Provide the [X, Y] coordinate of the cell's center where the given text is located.  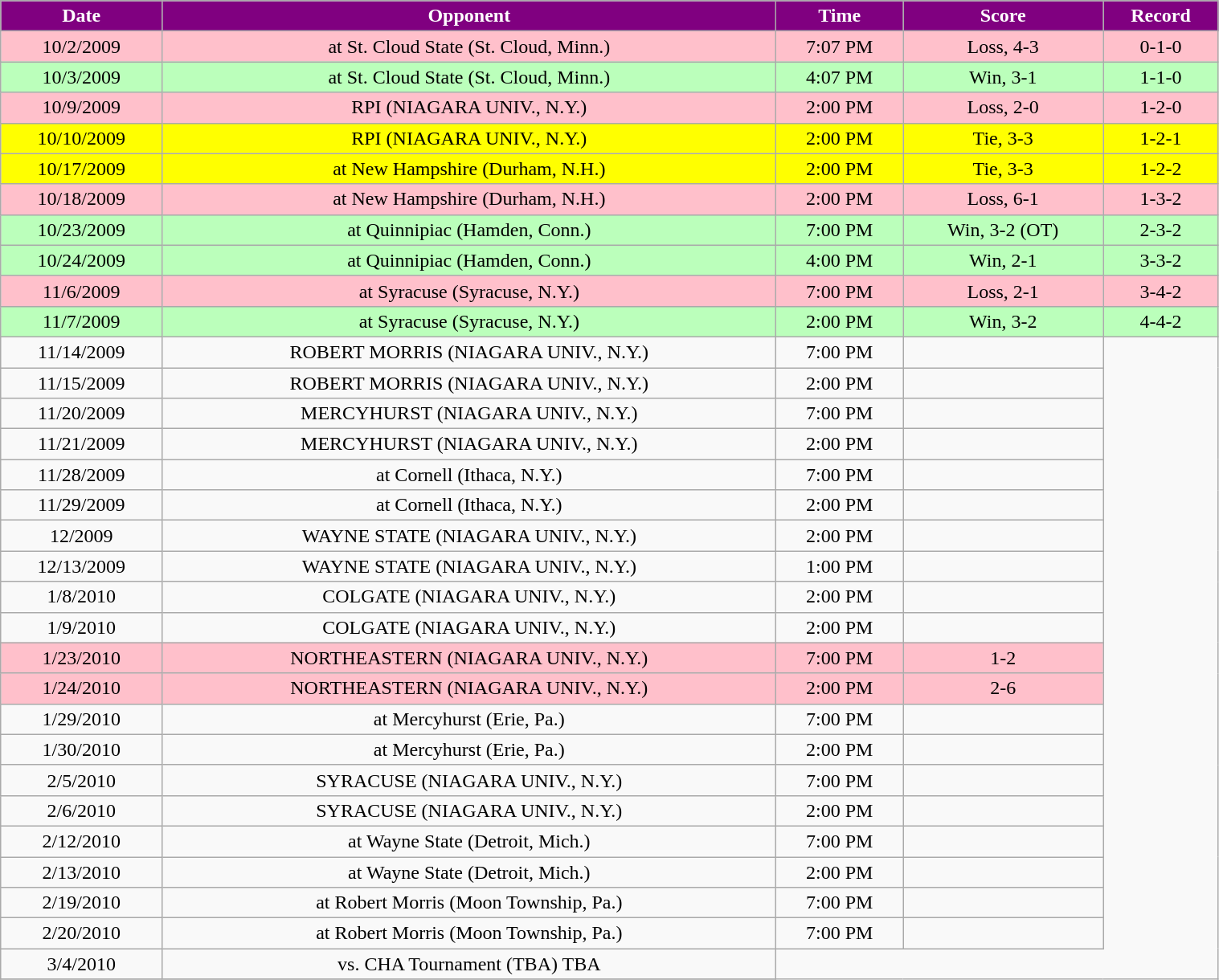
10/2/2009 [82, 47]
Opponent [469, 16]
Win, 2-1 [1003, 260]
0-1-0 [1160, 47]
4:00 PM [840, 260]
2/13/2010 [82, 872]
Score [1003, 16]
Loss, 2-0 [1003, 108]
3/4/2010 [82, 964]
1/8/2010 [82, 597]
10/23/2009 [82, 230]
12/13/2009 [82, 566]
10/10/2009 [82, 138]
4-4-2 [1160, 321]
11/29/2009 [82, 505]
10/17/2009 [82, 169]
Win, 3-2 (OT) [1003, 230]
1/30/2010 [82, 749]
1-1-0 [1160, 77]
3-4-2 [1160, 291]
1/23/2010 [82, 658]
2-3-2 [1160, 230]
Record [1160, 16]
11/28/2009 [82, 475]
4:07 PM [840, 77]
Loss, 2-1 [1003, 291]
1-3-2 [1160, 199]
11/21/2009 [82, 444]
3-3-2 [1160, 260]
Win, 3-1 [1003, 77]
2-6 [1003, 688]
2/5/2010 [82, 780]
1-2-1 [1160, 138]
11/7/2009 [82, 321]
Time [840, 16]
7:07 PM [840, 47]
Loss, 6-1 [1003, 199]
1-2-0 [1160, 108]
Win, 3-2 [1003, 321]
2/12/2010 [82, 841]
2/19/2010 [82, 903]
10/24/2009 [82, 260]
1/9/2010 [82, 627]
2/6/2010 [82, 811]
1/29/2010 [82, 719]
1/24/2010 [82, 688]
10/9/2009 [82, 108]
1-2-2 [1160, 169]
Loss, 4-3 [1003, 47]
1-2 [1003, 658]
11/15/2009 [82, 383]
Date [82, 16]
12/2009 [82, 536]
vs. CHA Tournament (TBA) TBA [469, 964]
10/3/2009 [82, 77]
2/20/2010 [82, 933]
11/20/2009 [82, 414]
10/18/2009 [82, 199]
1:00 PM [840, 566]
11/14/2009 [82, 352]
11/6/2009 [82, 291]
